From the cell containing the given text, extract its center point as (x, y) coordinate. 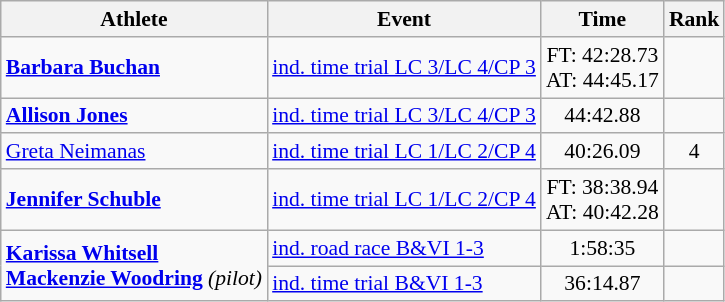
Rank (694, 19)
Time (602, 19)
Athlete (134, 19)
Barbara Buchan (134, 68)
Karissa WhitsellMackenzie Woodring (pilot) (134, 266)
4 (694, 152)
FT: 38:38.94AT: 40:42.28 (602, 200)
ind. road race B&VI 1-3 (404, 248)
44:42.88 (602, 116)
Event (404, 19)
ind. time trial B&VI 1-3 (404, 284)
36:14.87 (602, 284)
1:58:35 (602, 248)
40:26.09 (602, 152)
FT: 42:28.73AT: 44:45.17 (602, 68)
Jennifer Schuble (134, 200)
Greta Neimanas (134, 152)
Allison Jones (134, 116)
